Provide the [X, Y] coordinate of the cell's center where the given text is located.  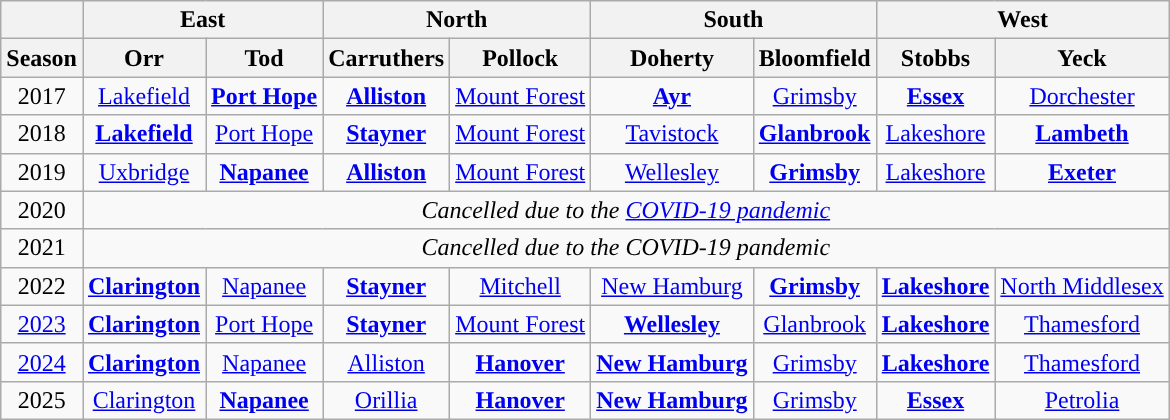
Carruthers [386, 58]
2018 [42, 134]
2019 [42, 172]
2020 [42, 210]
2024 [42, 362]
Pollock [520, 58]
Bloomfield [814, 58]
2023 [42, 324]
Dorchester [1082, 96]
Tod [264, 58]
Mitchell [520, 286]
Yeck [1082, 58]
2021 [42, 248]
Ayr [672, 96]
Tavistock [672, 134]
2025 [42, 400]
Exeter [1082, 172]
North Middlesex [1082, 286]
Orillia [386, 400]
Petrolia [1082, 400]
Lambeth [1082, 134]
Orr [144, 58]
2017 [42, 96]
Uxbridge [144, 172]
2022 [42, 286]
South [734, 20]
Doherty [672, 58]
North [457, 20]
East [202, 20]
West [1022, 20]
Season [42, 58]
Stobbs [936, 58]
